Identify which cell holds the provided text, then report its [x, y] central coordinate. 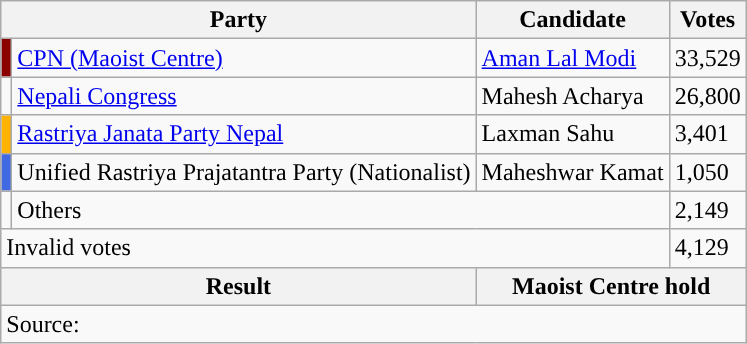
26,800 [708, 96]
Candidate [572, 20]
2,149 [708, 210]
1,050 [708, 172]
Invalid votes [335, 248]
Party [238, 20]
Result [238, 286]
Nepali Congress [244, 96]
Source: [374, 324]
3,401 [708, 134]
Aman Lal Modi [572, 58]
Maheshwar Kamat [572, 172]
Others [340, 210]
CPN (Maoist Centre) [244, 58]
Unified Rastriya Prajatantra Party (Nationalist) [244, 172]
4,129 [708, 248]
Mahesh Acharya [572, 96]
Laxman Sahu [572, 134]
Rastriya Janata Party Nepal [244, 134]
Votes [708, 20]
Maoist Centre hold [611, 286]
33,529 [708, 58]
